Pinpoint the cell where the given text exists, returning its (x, y) midpoint coordinate. 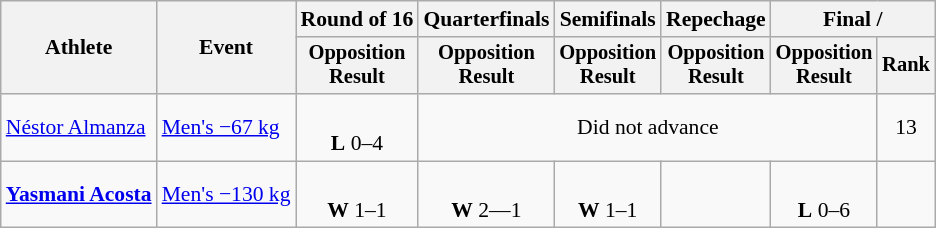
Men's −67 kg (226, 128)
L 0–4 (358, 128)
Athlete (79, 48)
13 (906, 128)
Néstor Almanza (79, 128)
Yasmani Acosta (79, 194)
Rank (906, 66)
Semifinals (608, 19)
Did not advance (648, 128)
Repechage (716, 19)
W 2—1 (486, 194)
Quarterfinals (486, 19)
Round of 16 (358, 19)
Men's −130 kg (226, 194)
L 0–6 (824, 194)
Event (226, 48)
Final / (853, 19)
